Provide the [x, y] coordinate of the cell's center where the given text is located.  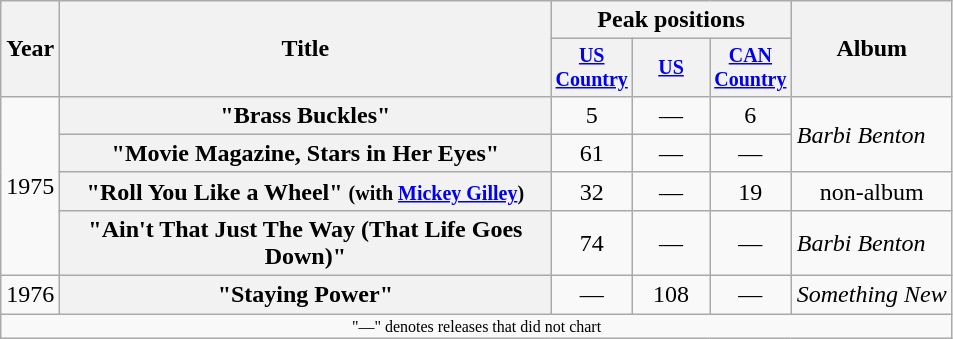
Year [30, 49]
6 [751, 115]
"Ain't That Just The Way (That Life Goes Down)" [306, 242]
5 [592, 115]
"—" denotes releases that did not chart [477, 326]
Peak positions [671, 20]
Something New [872, 295]
CAN Country [751, 68]
Title [306, 49]
1975 [30, 186]
19 [751, 191]
US Country [592, 68]
"Brass Buckles" [306, 115]
61 [592, 153]
Album [872, 49]
non-album [872, 191]
108 [672, 295]
US [672, 68]
"Movie Magazine, Stars in Her Eyes" [306, 153]
74 [592, 242]
1976 [30, 295]
"Staying Power" [306, 295]
"Roll You Like a Wheel" (with Mickey Gilley) [306, 191]
32 [592, 191]
